Capture the cell that displays the provided text and extract its [x, y] central coordinate. 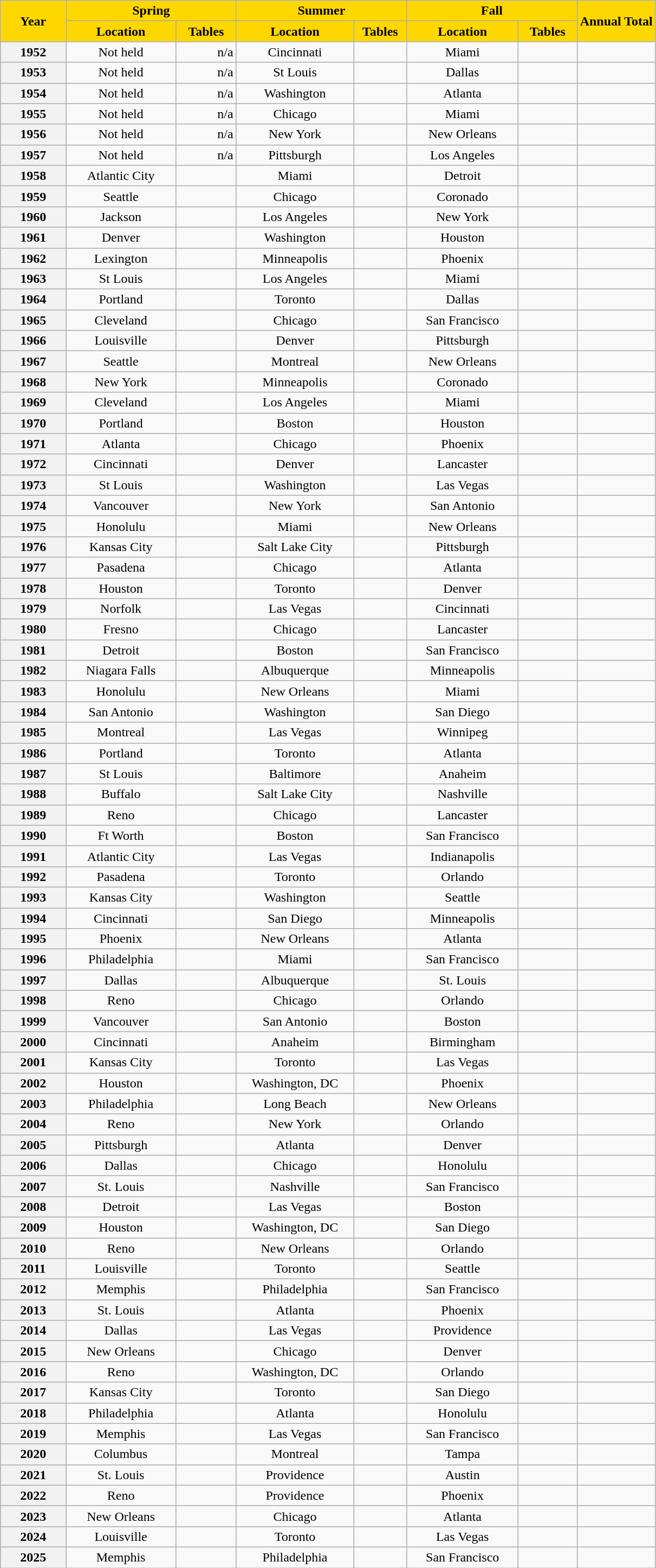
1997 [34, 980]
Summer [321, 11]
1976 [34, 547]
1967 [34, 361]
1980 [34, 630]
Year [34, 21]
Fall [492, 11]
1957 [34, 155]
1998 [34, 1001]
1974 [34, 506]
Indianapolis [463, 856]
Niagara Falls [121, 671]
1985 [34, 733]
1993 [34, 897]
Tampa [463, 1454]
1956 [34, 134]
1987 [34, 774]
Fresno [121, 630]
1953 [34, 73]
Columbus [121, 1454]
1952 [34, 52]
1966 [34, 341]
2004 [34, 1124]
2013 [34, 1310]
2002 [34, 1083]
1962 [34, 258]
1975 [34, 526]
Austin [463, 1475]
Ft Worth [121, 835]
1970 [34, 423]
1984 [34, 712]
1965 [34, 320]
Lexington [121, 258]
1990 [34, 835]
2005 [34, 1145]
1959 [34, 196]
1954 [34, 93]
1986 [34, 753]
1972 [34, 464]
2019 [34, 1434]
Winnipeg [463, 733]
Jackson [121, 217]
2000 [34, 1042]
2012 [34, 1290]
1989 [34, 815]
1999 [34, 1021]
1994 [34, 918]
2008 [34, 1207]
1977 [34, 567]
2021 [34, 1475]
1992 [34, 877]
2022 [34, 1495]
1973 [34, 485]
1958 [34, 176]
2020 [34, 1454]
1996 [34, 960]
2017 [34, 1392]
Baltimore [295, 774]
2009 [34, 1227]
2023 [34, 1516]
Norfolk [121, 609]
1971 [34, 444]
Annual Total [616, 21]
2011 [34, 1269]
1981 [34, 650]
2018 [34, 1413]
Long Beach [295, 1104]
1995 [34, 939]
1991 [34, 856]
Birmingham [463, 1042]
2025 [34, 1557]
1979 [34, 609]
Buffalo [121, 794]
2015 [34, 1351]
2010 [34, 1248]
1964 [34, 300]
2003 [34, 1104]
1983 [34, 691]
2024 [34, 1537]
1988 [34, 794]
1963 [34, 279]
1960 [34, 217]
1978 [34, 588]
2014 [34, 1331]
Spring [151, 11]
2001 [34, 1062]
1982 [34, 671]
2007 [34, 1186]
2016 [34, 1372]
1968 [34, 382]
1961 [34, 237]
1955 [34, 114]
2006 [34, 1165]
1969 [34, 403]
